Locate the cell with the specified text and output its [x, y] center coordinate. 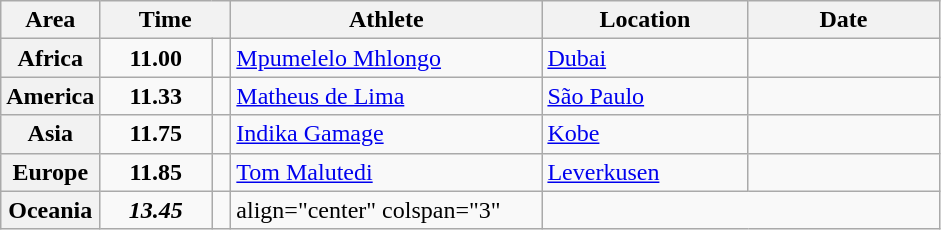
Mpumelelo Mhlongo [386, 58]
Date [844, 20]
America [50, 96]
Asia [50, 134]
Europe [50, 172]
11.33 [156, 96]
Indika Gamage [386, 134]
Dubai [645, 58]
Oceania [50, 210]
Leverkusen [645, 172]
São Paulo [645, 96]
Tom Malutedi [386, 172]
11.75 [156, 134]
13.45 [156, 210]
11.85 [156, 172]
align="center" colspan="3" [386, 210]
Africa [50, 58]
Matheus de Lima [386, 96]
Area [50, 20]
Athlete [386, 20]
Time [166, 20]
11.00 [156, 58]
Location [645, 20]
Kobe [645, 134]
